Search for the cell housing the specified text and yield its [X, Y] center coordinate. 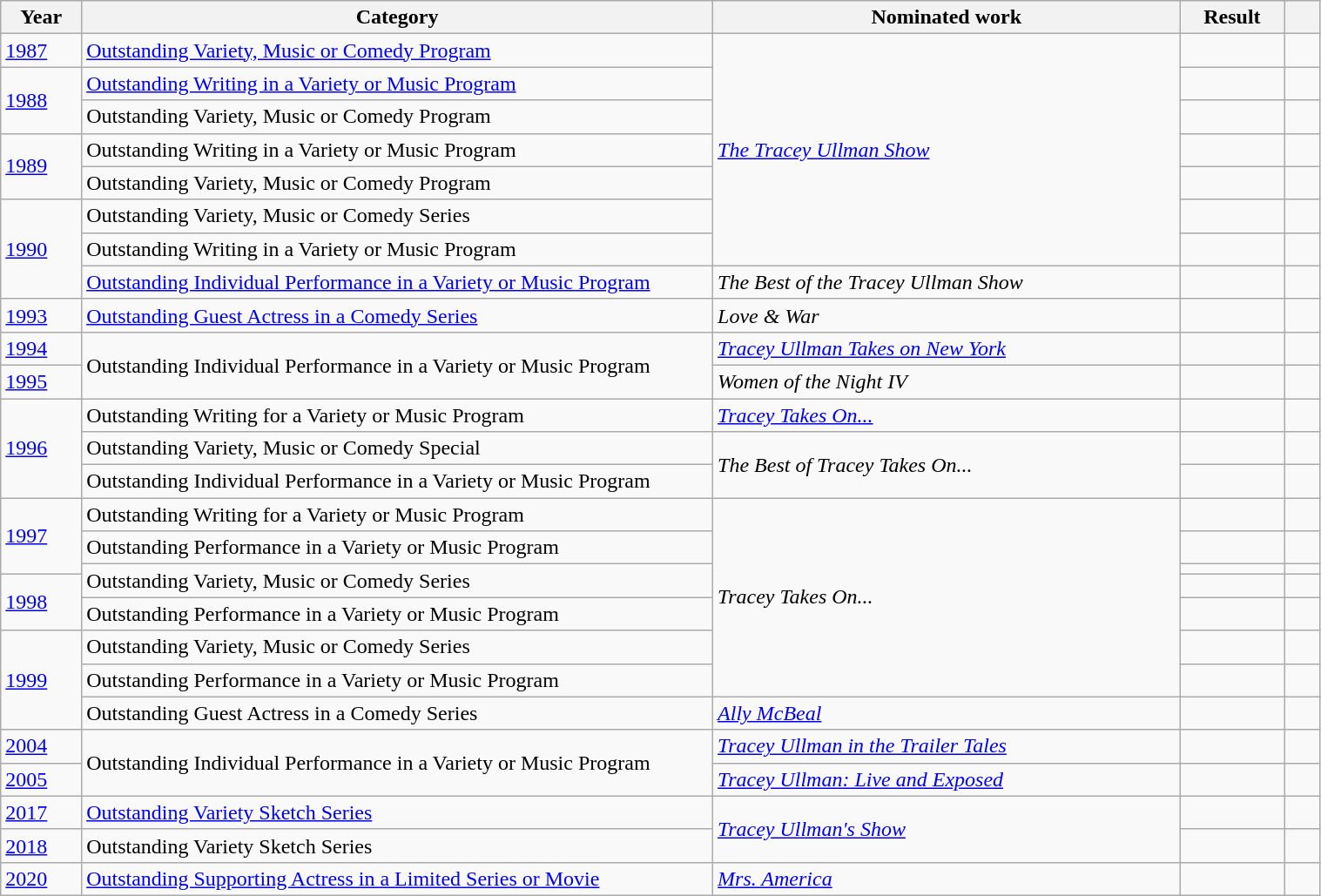
2005 [42, 779]
Tracey Ullman: Live and Exposed [947, 779]
Category [397, 17]
Outstanding Supporting Actress in a Limited Series or Movie [397, 879]
Result [1232, 17]
Mrs. America [947, 879]
Year [42, 17]
1994 [42, 348]
1987 [42, 51]
1993 [42, 315]
Tracey Ullman in the Trailer Tales [947, 746]
2020 [42, 879]
Women of the Night IV [947, 381]
2004 [42, 746]
1989 [42, 166]
The Best of Tracey Takes On... [947, 465]
1990 [42, 249]
Outstanding Variety, Music or Comedy Special [397, 448]
1988 [42, 100]
1995 [42, 381]
Tracey Ullman Takes on New York [947, 348]
2017 [42, 812]
1999 [42, 680]
Love & War [947, 315]
1998 [42, 603]
The Tracey Ullman Show [947, 150]
Ally McBeal [947, 713]
1996 [42, 448]
Tracey Ullman's Show [947, 829]
2018 [42, 845]
The Best of the Tracey Ullman Show [947, 282]
1997 [42, 536]
Nominated work [947, 17]
